Pinpoint the cell where the given text exists, returning its (x, y) midpoint coordinate. 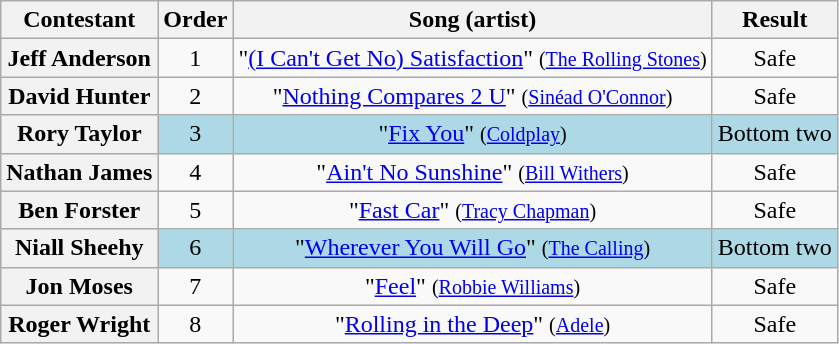
"(I Can't Get No) Satisfaction" (The Rolling Stones) (472, 58)
1 (196, 58)
8 (196, 324)
David Hunter (80, 96)
"Rolling in the Deep" (Adele) (472, 324)
Nathan James (80, 172)
3 (196, 134)
"Wherever You Will Go" (The Calling) (472, 248)
"Fix You" (Coldplay) (472, 134)
Jeff Anderson (80, 58)
"Nothing Compares 2 U" (Sinéad O'Connor) (472, 96)
Result (774, 20)
"Feel" (Robbie Williams) (472, 286)
"Ain't No Sunshine" (Bill Withers) (472, 172)
Roger Wright (80, 324)
Order (196, 20)
Ben Forster (80, 210)
4 (196, 172)
5 (196, 210)
7 (196, 286)
Contestant (80, 20)
2 (196, 96)
"Fast Car" (Tracy Chapman) (472, 210)
6 (196, 248)
Jon Moses (80, 286)
Song (artist) (472, 20)
Rory Taylor (80, 134)
Niall Sheehy (80, 248)
